Return (x, y) of the center of cell containing provided text 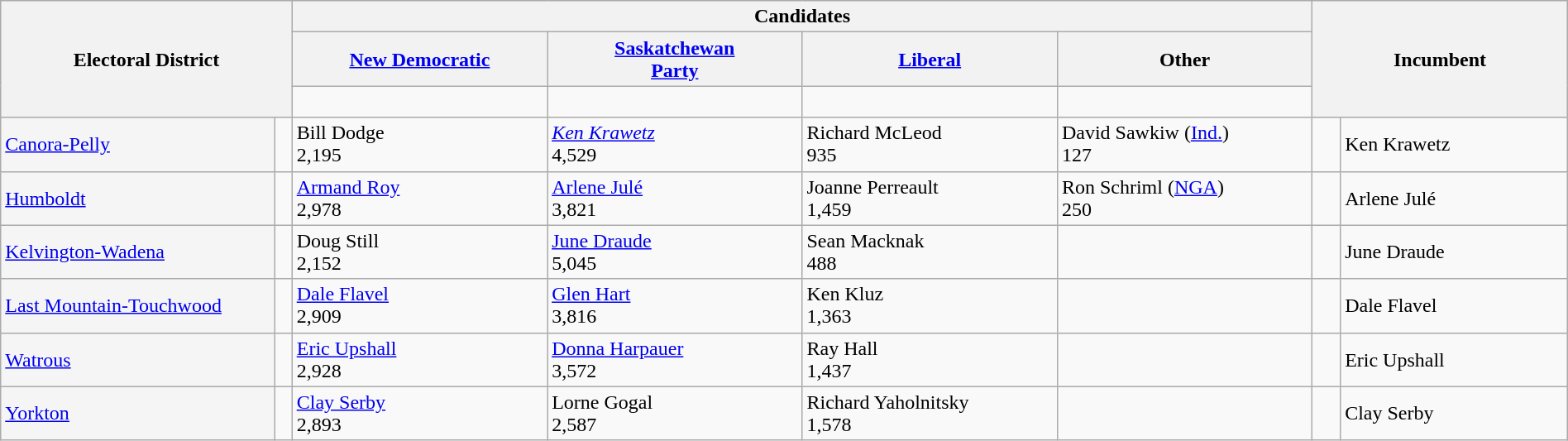
Lorne Gogal 2,587 (675, 414)
Ray Hall1,437 (930, 359)
Ken Kluz1,363 (930, 306)
SaskatchewanParty (675, 60)
Other (1184, 60)
Richard Yaholnitsky1,578 (930, 414)
Kelvington-Wadena (138, 252)
Electoral District (146, 60)
Watrous (138, 359)
Last Mountain-Touchwood (138, 306)
Incumbent (1440, 60)
Arlene Julé (1454, 199)
Bill Dodge2,195 (419, 144)
June Draude5,045 (675, 252)
Clay Serby (1454, 414)
Arlene Julé3,821 (675, 199)
David Sawkiw (Ind.) 127 (1184, 144)
New Democratic (419, 60)
Yorkton (138, 414)
Ken Krawetz4,529 (675, 144)
Canora-Pelly (138, 144)
Eric Upshall (1454, 359)
Joanne Perreault1,459 (930, 199)
Richard McLeod935 (930, 144)
Eric Upshall2,928 (419, 359)
June Draude (1454, 252)
Ron Schriml (NGA)250 (1184, 199)
Armand Roy2,978 (419, 199)
Liberal (930, 60)
Humboldt (138, 199)
Glen Hart3,816 (675, 306)
Candidates (802, 17)
Sean Macknak488 (930, 252)
Donna Harpauer3,572 (675, 359)
Dale Flavel (1454, 306)
Dale Flavel2,909 (419, 306)
Doug Still2,152 (419, 252)
Ken Krawetz (1454, 144)
Clay Serby2,893 (419, 414)
